From the cell containing the given text, extract its center point as [X, Y] coordinate. 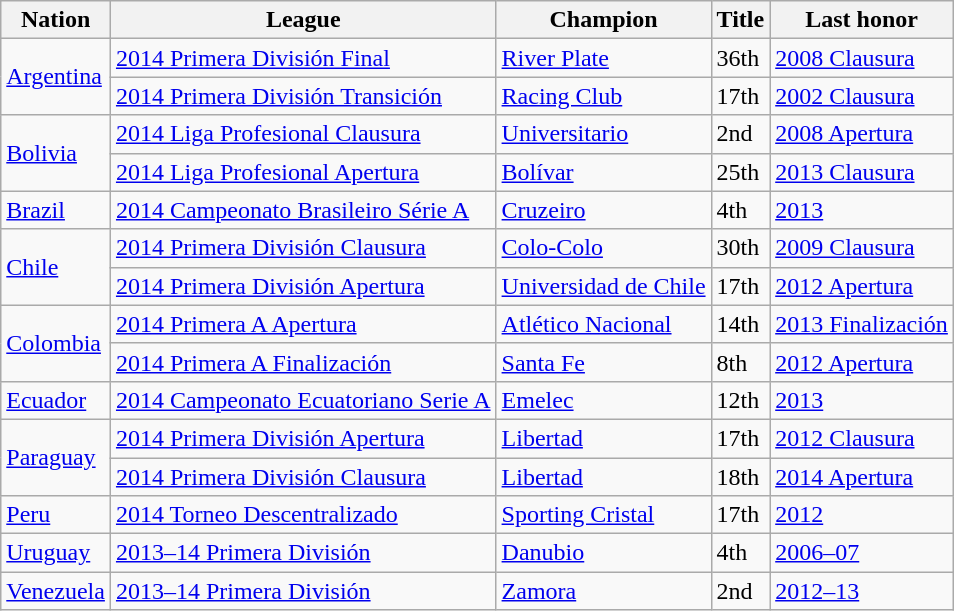
Colo-Colo [604, 248]
Santa Fe [604, 362]
Nation [56, 20]
2012 [862, 515]
12th [740, 400]
Emelec [604, 400]
2009 Clausura [862, 248]
2014 Torneo Descentralizado [303, 515]
Brazil [56, 210]
Last honor [862, 20]
2014 Primera A Apertura [303, 324]
League [303, 20]
Chile [56, 267]
8th [740, 362]
2014 Liga Profesional Clausura [303, 134]
Ecuador [56, 400]
2014 Apertura [862, 477]
Racing Club [604, 96]
Uruguay [56, 553]
30th [740, 248]
2014 Liga Profesional Apertura [303, 172]
2006–07 [862, 553]
Venezuela [56, 591]
Zamora [604, 591]
2014 Primera División Final [303, 58]
2002 Clausura [862, 96]
Colombia [56, 343]
2013 Finalización [862, 324]
Peru [56, 515]
18th [740, 477]
2012–13 [862, 591]
Argentina [56, 77]
2014 Campeonato Brasileiro Série A [303, 210]
Danubio [604, 553]
Paraguay [56, 457]
2014 Campeonato Ecuatoriano Serie A [303, 400]
36th [740, 58]
2014 Primera A Finalización [303, 362]
Universitario [604, 134]
2012 Clausura [862, 438]
25th [740, 172]
Title [740, 20]
Champion [604, 20]
14th [740, 324]
2008 Apertura [862, 134]
Bolivia [56, 153]
Atlético Nacional [604, 324]
Universidad de Chile [604, 286]
Bolívar [604, 172]
Cruzeiro [604, 210]
2008 Clausura [862, 58]
Sporting Cristal [604, 515]
2014 Primera División Transición [303, 96]
River Plate [604, 58]
2013 Clausura [862, 172]
